From the cell containing the given text, extract its center point as (X, Y) coordinate. 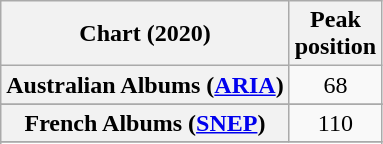
French Albums (SNEP) (145, 123)
68 (335, 85)
Peakposition (335, 34)
Chart (2020) (145, 34)
110 (335, 123)
Australian Albums (ARIA) (145, 85)
